Find where the given text appears and provide that cell's center as [x, y] coordinate. 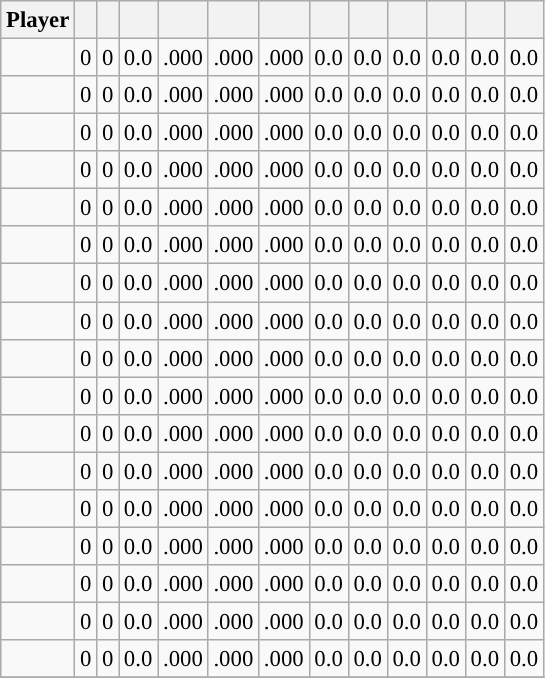
Player [38, 20]
